Pinpoint the cell where the given text exists, returning its [x, y] midpoint coordinate. 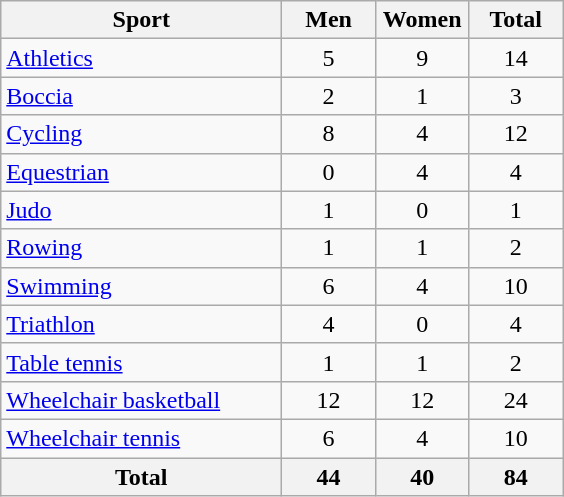
Women [422, 20]
Sport [142, 20]
Wheelchair basketball [142, 400]
5 [329, 58]
Wheelchair tennis [142, 438]
Cycling [142, 134]
Table tennis [142, 362]
Men [329, 20]
14 [516, 58]
Boccia [142, 96]
Equestrian [142, 172]
40 [422, 477]
9 [422, 58]
Swimming [142, 286]
Athletics [142, 58]
84 [516, 477]
Judo [142, 210]
24 [516, 400]
Triathlon [142, 324]
3 [516, 96]
Rowing [142, 248]
8 [329, 134]
44 [329, 477]
